Locate the cell with the specified text and output its (X, Y) center coordinate. 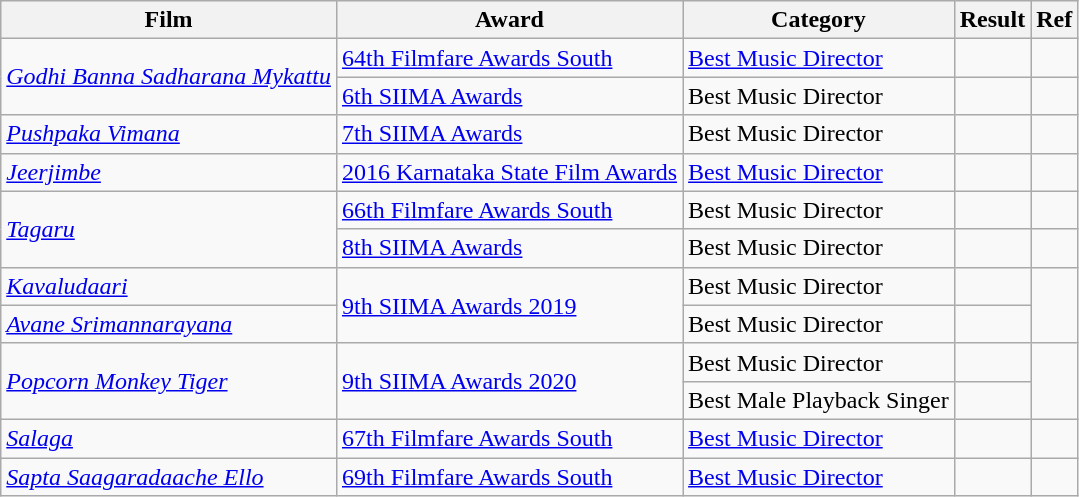
Jeerjimbe (169, 172)
67th Filmfare Awards South (509, 438)
Sapta Saagaradaache Ello (169, 477)
8th SIIMA Awards (509, 248)
Result (992, 20)
Ref (1054, 20)
Award (509, 20)
69th Filmfare Awards South (509, 477)
9th SIIMA Awards 2020 (509, 381)
66th Filmfare Awards South (509, 210)
Tagaru (169, 229)
Salaga (169, 438)
Avane Srimannarayana (169, 324)
Pushpaka Vimana (169, 134)
64th Filmfare Awards South (509, 58)
9th SIIMA Awards 2019 (509, 305)
Godhi Banna Sadharana Mykattu (169, 77)
Best Male Playback Singer (819, 400)
Category (819, 20)
Kavaludaari (169, 286)
Film (169, 20)
Popcorn Monkey Tiger (169, 381)
2016 Karnataka State Film Awards (509, 172)
7th SIIMA Awards (509, 134)
6th SIIMA Awards (509, 96)
